Identify which cell holds the provided text, then report its (x, y) central coordinate. 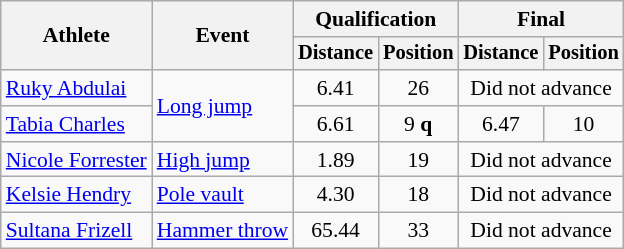
Event (222, 36)
Athlete (76, 36)
6.47 (500, 124)
Tabia Charles (76, 124)
Hammer throw (222, 231)
26 (418, 88)
Nicole Forrester (76, 160)
9 q (418, 124)
Kelsie Hendry (76, 195)
1.89 (336, 160)
6.61 (336, 124)
High jump (222, 160)
4.30 (336, 195)
19 (418, 160)
10 (583, 124)
Ruky Abdulai (76, 88)
65.44 (336, 231)
Pole vault (222, 195)
Long jump (222, 106)
6.41 (336, 88)
Final (540, 19)
Sultana Frizell (76, 231)
33 (418, 231)
Qualification (376, 19)
18 (418, 195)
